Scan for the cell matching the given text and deliver its (X, Y) coordinate at center. 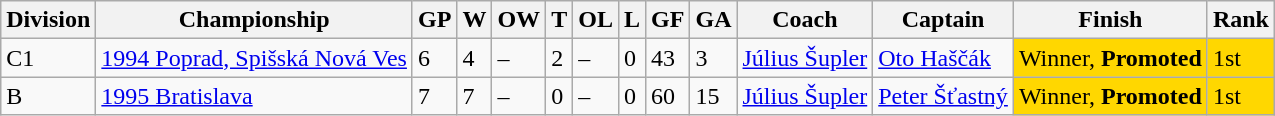
60 (668, 96)
4 (474, 58)
Oto Haščák (944, 58)
OL (596, 20)
43 (668, 58)
Rank (1240, 20)
Championship (254, 20)
C1 (48, 58)
Coach (805, 20)
15 (714, 96)
Captain (944, 20)
2 (560, 58)
1994 Poprad, Spišská Nová Ves (254, 58)
B (48, 96)
6 (434, 58)
T (560, 20)
GF (668, 20)
Division (48, 20)
OW (519, 20)
GP (434, 20)
Peter Šťastný (944, 96)
GA (714, 20)
3 (714, 58)
L (632, 20)
1995 Bratislava (254, 96)
Finish (1110, 20)
W (474, 20)
